From the cell containing the given text, extract its center point as (x, y) coordinate. 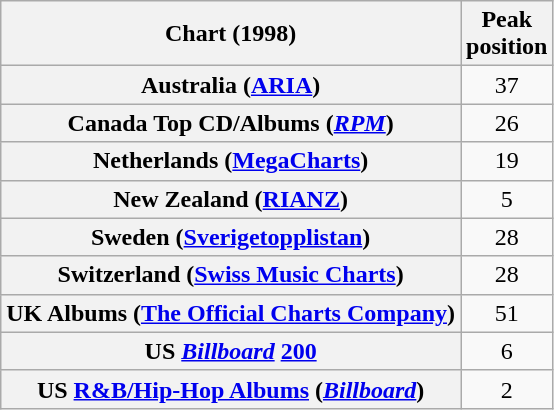
US R&B/Hip-Hop Albums (Billboard) (231, 389)
Sweden (Sverigetopplistan) (231, 237)
New Zealand (RIANZ) (231, 199)
UK Albums (The Official Charts Company) (231, 313)
26 (506, 123)
Canada Top CD/Albums (RPM) (231, 123)
Peakposition (506, 34)
6 (506, 351)
5 (506, 199)
US Billboard 200 (231, 351)
Netherlands (MegaCharts) (231, 161)
19 (506, 161)
2 (506, 389)
Australia (ARIA) (231, 85)
51 (506, 313)
Chart (1998) (231, 34)
Switzerland (Swiss Music Charts) (231, 275)
37 (506, 85)
